Detect which cell encompasses the target text, then output its (X, Y) center coordinate. 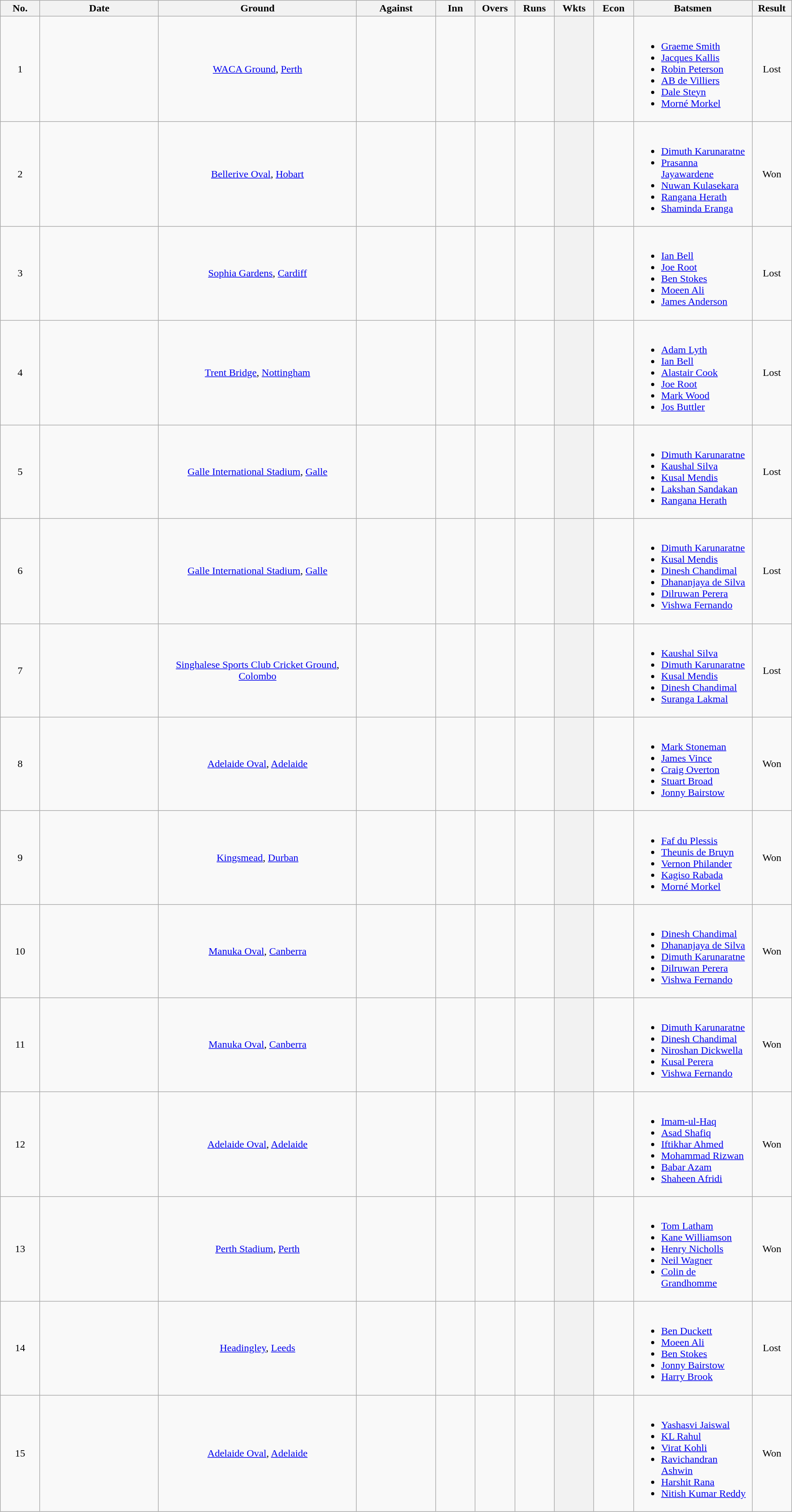
Ian BellJoe RootBen StokesMoeen AliJames Anderson (693, 273)
Yashasvi JaiswalKL RahulVirat KohliRavichandran AshwinHarshit RanaNitish Kumar Reddy (693, 1454)
Headingley, Leeds (258, 1349)
3 (20, 273)
10 (20, 951)
Trent Bridge, Nottingham (258, 372)
6 (20, 571)
Inn (456, 8)
Econ (614, 8)
2 (20, 174)
15 (20, 1454)
Batsmen (693, 8)
Imam-ul-HaqAsad ShafiqIftikhar AhmedMohammad RizwanBabar AzamShaheen Afridi (693, 1144)
Runs (535, 8)
Perth Stadium, Perth (258, 1249)
Dimuth KarunaratnePrasanna JayawardeneNuwan KulasekaraRangana HerathShaminda Eranga (693, 174)
WACA Ground, Perth (258, 69)
Adam LythIan BellAlastair CookJoe RootMark WoodJos Buttler (693, 372)
Singhalese Sports Club Cricket Ground, Colombo (258, 670)
9 (20, 858)
Result (772, 8)
Dimuth KarunaratneKusal MendisDinesh ChandimalDhananjaya de SilvaDilruwan PereraVishwa Fernando (693, 571)
Graeme SmithJacques KallisRobin PetersonAB de VilliersDale SteynMorné Morkel (693, 69)
Date (99, 8)
14 (20, 1349)
Ben DuckettMoeen AliBen StokesJonny BairstowHarry Brook (693, 1349)
Dimuth KarunaratneKaushal SilvaKusal MendisLakshan SandakanRangana Herath (693, 472)
Kaushal SilvaDimuth KarunaratneKusal MendisDinesh ChandimalSuranga Lakmal (693, 670)
Against (396, 8)
4 (20, 372)
Overs (495, 8)
Dimuth KarunaratneDinesh ChandimalNiroshan DickwellaKusal PereraVishwa Fernando (693, 1045)
Dinesh ChandimalDhananjaya de SilvaDimuth KarunaratneDilruwan PereraVishwa Fernando (693, 951)
Mark StonemanJames VinceCraig OvertonStuart BroadJonny Bairstow (693, 764)
12 (20, 1144)
Faf du PlessisTheunis de BruynVernon PhilanderKagiso RabadaMorné Morkel (693, 858)
Kingsmead, Durban (258, 858)
13 (20, 1249)
No. (20, 8)
Wkts (574, 8)
Sophia Gardens, Cardiff (258, 273)
8 (20, 764)
Bellerive Oval, Hobart (258, 174)
11 (20, 1045)
Tom LathamKane WilliamsonHenry NichollsNeil WagnerColin de Grandhomme (693, 1249)
Ground (258, 8)
7 (20, 670)
1 (20, 69)
5 (20, 472)
